Pinpoint the cell where the given text exists, returning its (X, Y) midpoint coordinate. 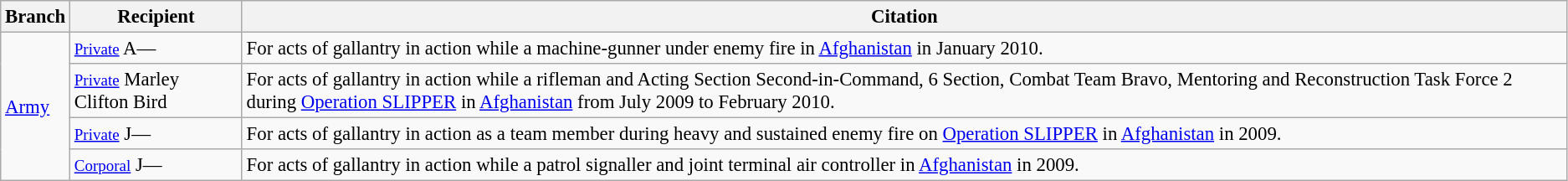
For acts of gallantry in action while a patrol signaller and joint terminal air controller in Afghanistan in 2009. (904, 165)
For acts of gallantry in action while a machine-gunner under enemy fire in Afghanistan in January 2010. (904, 49)
Recipient (156, 17)
Army (35, 107)
Corporal J— (156, 165)
Private J— (156, 134)
For acts of gallantry in action as a team member during heavy and sustained enemy fire on Operation SLIPPER in Afghanistan in 2009. (904, 134)
Private Marley Clifton Bird (156, 90)
Branch (35, 17)
Citation (904, 17)
Private A— (156, 49)
